Provide the [X, Y] coordinate of the cell's center where the given text is located.  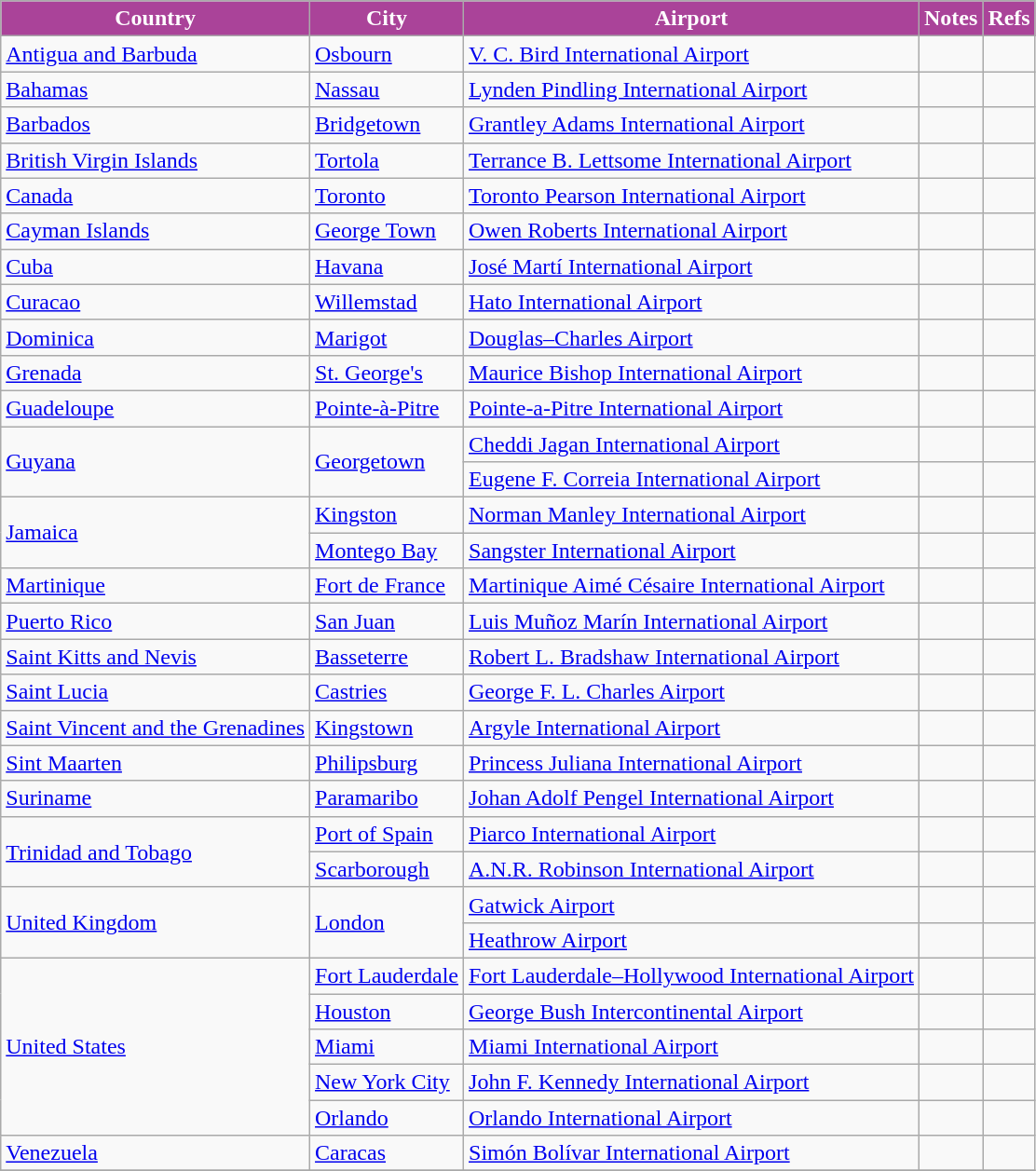
Georgetown [388, 462]
Cuba [156, 266]
Fort de France [388, 586]
Sangster International Airport [691, 551]
A.N.R. Robinson International Airport [691, 869]
Paramaribo [388, 798]
Scarborough [388, 869]
Cheddi Jagan International Airport [691, 444]
Hato International Airport [691, 302]
Basseterre [388, 657]
British Virgin Islands [156, 160]
V. C. Bird International Airport [691, 54]
Refs [1009, 19]
Kingstown [388, 728]
Heathrow Airport [691, 940]
Douglas–Charles Airport [691, 337]
Country [156, 19]
Bridgetown [388, 125]
Nassau [388, 89]
Argyle International Airport [691, 728]
Suriname [156, 798]
Sint Maarten [156, 763]
Owen Roberts International Airport [691, 231]
St. George's [388, 373]
Port of Spain [388, 834]
Miami International Airport [691, 1047]
Saint Vincent and the Grenadines [156, 728]
Kingston [388, 515]
Orlando International Airport [691, 1118]
Trinidad and Tobago [156, 851]
United States [156, 1046]
Miami [388, 1047]
Robert L. Bradshaw International Airport [691, 657]
Airport [691, 19]
New York City [388, 1082]
Tortola [388, 160]
Orlando [388, 1118]
Cayman Islands [156, 231]
George Bush Intercontinental Airport [691, 1011]
Guyana [156, 462]
Curacao [156, 302]
Terrance B. Lettsome International Airport [691, 160]
Simón Bolívar International Airport [691, 1153]
Montego Bay [388, 551]
Toronto [388, 196]
Puerto Rico [156, 621]
Havana [388, 266]
Osbourn [388, 54]
Guadeloupe [156, 408]
United Kingdom [156, 922]
City [388, 19]
Grantley Adams International Airport [691, 125]
Saint Lucia [156, 692]
Gatwick Airport [691, 905]
Venezuela [156, 1153]
Martinique Aimé Césaire International Airport [691, 586]
Fort Lauderdale–Hollywood International Airport [691, 975]
José Martí International Airport [691, 266]
Houston [388, 1011]
Bahamas [156, 89]
Piarco International Airport [691, 834]
Castries [388, 692]
Fort Lauderdale [388, 975]
Canada [156, 196]
London [388, 922]
Marigot [388, 337]
Maurice Bishop International Airport [691, 373]
Toronto Pearson International Airport [691, 196]
Notes [950, 19]
Saint Kitts and Nevis [156, 657]
Martinique [156, 586]
Pointe-a-Pitre International Airport [691, 408]
Norman Manley International Airport [691, 515]
George Town [388, 231]
San Juan [388, 621]
George F. L. Charles Airport [691, 692]
Dominica [156, 337]
Princess Juliana International Airport [691, 763]
Caracas [388, 1153]
Grenada [156, 373]
Philipsburg [388, 763]
Jamaica [156, 533]
Pointe-à-Pitre [388, 408]
Luis Muñoz Marín International Airport [691, 621]
Willemstad [388, 302]
Barbados [156, 125]
Lynden Pindling International Airport [691, 89]
John F. Kennedy International Airport [691, 1082]
Johan Adolf Pengel International Airport [691, 798]
Antigua and Barbuda [156, 54]
Eugene F. Correia International Airport [691, 480]
